Search for the cell housing the specified text and yield its (X, Y) center coordinate. 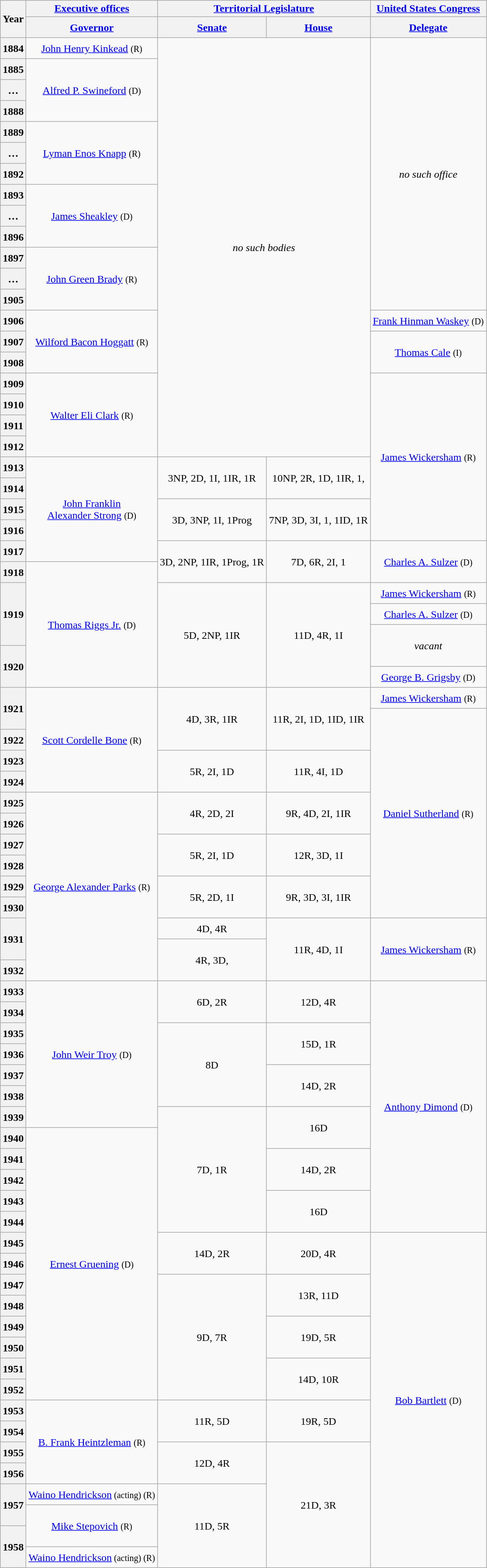
11D, 4R, 1I (318, 635)
19D, 5R (318, 1337)
1919 (13, 614)
1885 (13, 69)
Year (13, 19)
1945 (13, 1243)
Lyman Enos Knapp (R) (92, 153)
Frank Hinman Waskey (D) (428, 321)
House (318, 28)
1921 (13, 709)
1956 (13, 1474)
1931 (13, 939)
11R, 5D (212, 1421)
1941 (13, 1159)
1953 (13, 1411)
Executive offices (92, 9)
21D, 3R (318, 1505)
Delegate (428, 28)
United States Congress (428, 9)
1889 (13, 132)
1958 (13, 1547)
9R, 3D, 3I, 1IR (318, 897)
4R, 2D, 2I (212, 813)
4D, 3R, 1IR (212, 719)
Scott Cordelle Bone (R) (92, 740)
1944 (13, 1222)
1942 (13, 1180)
1906 (13, 321)
1932 (13, 971)
1907 (13, 342)
1938 (13, 1096)
7NP, 3D, 3I, 1, 1ID, 1R (318, 520)
1914 (13, 489)
Thomas Cale (I) (428, 352)
9R, 4D, 2I, 1IR (318, 813)
George B. Grigsby (D) (428, 677)
1946 (13, 1264)
1923 (13, 761)
7D, 6R, 2I, 1 (318, 562)
1916 (13, 531)
11R, 4I, 1D (318, 772)
B. Frank Heintzleman (R) (92, 1442)
8D (212, 1065)
13R, 11D (318, 1296)
1896 (13, 237)
1922 (13, 740)
1897 (13, 258)
1934 (13, 1013)
11R, 2I, 1D, 1ID, 1IR (318, 719)
1940 (13, 1138)
1893 (13, 195)
1924 (13, 782)
Mike Stepovich (R) (92, 1526)
George Alexander Parks (R) (92, 887)
Territorial Legislature (264, 9)
1935 (13, 1034)
3D, 3NP, 1I, 1Prog (212, 520)
1920 (13, 667)
Walter Eli Clark (R) (92, 415)
Anthony Dimond (D) (428, 1107)
1892 (13, 174)
5D, 2NP, 1IR (212, 635)
11D, 5R (212, 1526)
1927 (13, 845)
19R, 5D (318, 1421)
4R, 3D, (212, 960)
Senate (212, 28)
1929 (13, 887)
1936 (13, 1055)
John Henry Kinkead (R) (92, 48)
12R, 3D, 1I (318, 855)
1947 (13, 1285)
no such office (428, 174)
1950 (13, 1348)
1913 (13, 468)
1943 (13, 1201)
1928 (13, 866)
John FranklinAlexander Strong (D) (92, 510)
1910 (13, 405)
1909 (13, 384)
John Green Brady (R) (92, 279)
6D, 2R (212, 1002)
Thomas Riggs Jr. (D) (92, 625)
Daniel Sutherland (R) (428, 813)
1888 (13, 111)
1949 (13, 1327)
1955 (13, 1453)
10NP, 2R, 1D, 1IR, 1, (318, 478)
1930 (13, 908)
7D, 1R (212, 1170)
1925 (13, 803)
1908 (13, 363)
4D, 4R (212, 929)
1957 (13, 1505)
no such bodies (264, 248)
vacant (428, 646)
Bob Bartlett (D) (428, 1400)
Wilford Bacon Hoggatt (R) (92, 342)
1954 (13, 1432)
1952 (13, 1390)
5R, 2D, 1I (212, 897)
3NP, 2D, 1I, 1IR, 1R (212, 478)
1918 (13, 572)
15D, 1R (318, 1044)
1951 (13, 1369)
11R, 4D, 1I (318, 950)
1917 (13, 551)
1915 (13, 510)
1912 (13, 447)
14D, 10R (318, 1379)
1884 (13, 48)
1939 (13, 1117)
John Weir Troy (D) (92, 1055)
1926 (13, 824)
Alfred P. Swineford (D) (92, 90)
1937 (13, 1075)
1911 (13, 426)
1933 (13, 992)
Governor (92, 28)
3D, 2NP, 1IR, 1Prog, 1R (212, 562)
9D, 7R (212, 1337)
1948 (13, 1306)
Ernest Gruening (D) (92, 1264)
1905 (13, 300)
20D, 4R (318, 1254)
James Sheakley (D) (92, 216)
